Return the (x, y) coordinate for the center point of the cell that contains the specified text.  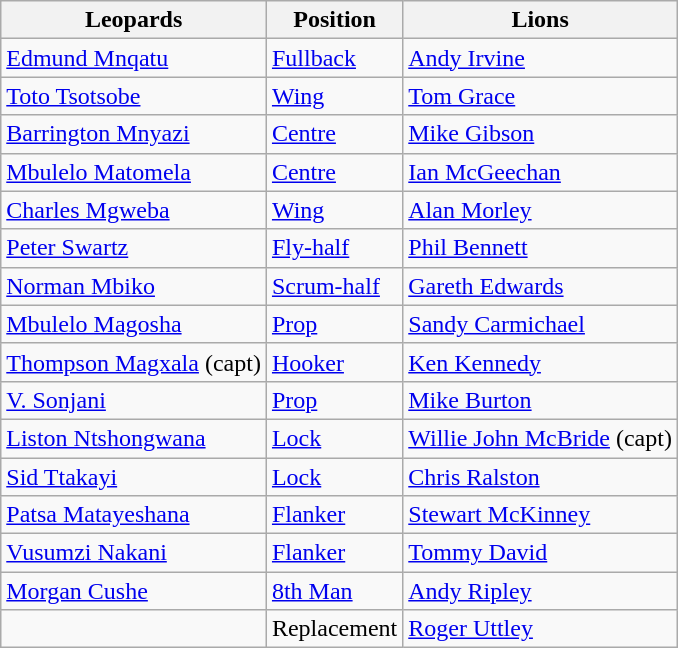
Toto Tsotsobe (134, 96)
Roger Uttley (540, 629)
Andy Ripley (540, 591)
Mike Gibson (540, 134)
Liston Ntshongwana (134, 438)
Position (334, 20)
Tom Grace (540, 96)
Barrington Mnyazi (134, 134)
Fullback (334, 58)
Charles Mgweba (134, 210)
Stewart McKinney (540, 515)
Patsa Matayeshana (134, 515)
Alan Morley (540, 210)
Norman Mbiko (134, 286)
Mike Burton (540, 400)
Scrum-half (334, 286)
Edmund Mnqatu (134, 58)
Hooker (334, 362)
Mbulelo Magosha (134, 324)
Fly-half (334, 248)
Replacement (334, 629)
Willie John McBride (capt) (540, 438)
V. Sonjani (134, 400)
Sid Ttakayi (134, 477)
Ian McGeechan (540, 172)
8th Man (334, 591)
Morgan Cushe (134, 591)
Mbulelo Matomela (134, 172)
Chris Ralston (540, 477)
Tommy David (540, 553)
Phil Bennett (540, 248)
Leopards (134, 20)
Vusumzi Nakani (134, 553)
Ken Kennedy (540, 362)
Peter Swartz (134, 248)
Sandy Carmichael (540, 324)
Andy Irvine (540, 58)
Gareth Edwards (540, 286)
Thompson Magxala (capt) (134, 362)
Lions (540, 20)
